Extract the [X, Y] coordinate from the center of the cell holding the provided text.  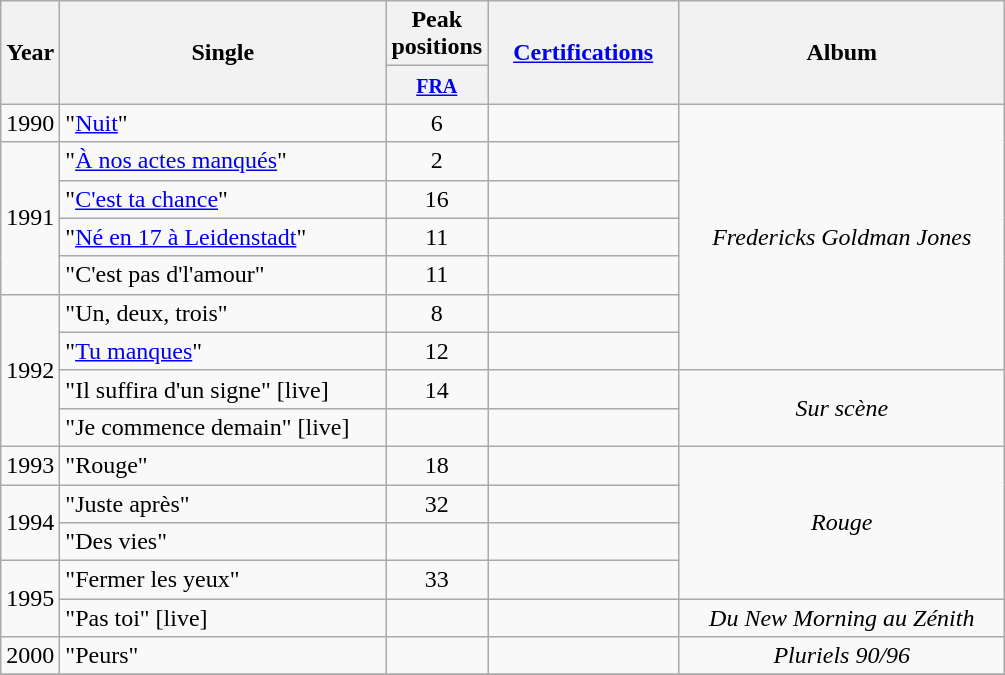
"Il suffira d'un signe" [live] [223, 389]
Fredericks Goldman Jones [842, 237]
14 [437, 389]
"Pas toi" [live] [223, 618]
"Un, deux, trois" [223, 313]
"Fermer les yeux" [223, 580]
1994 [30, 522]
8 [437, 313]
16 [437, 199]
1993 [30, 465]
"C'est pas d'l'amour" [223, 275]
"Juste après" [223, 503]
1992 [30, 370]
2 [437, 161]
"À nos actes manqués" [223, 161]
6 [437, 123]
"Né en 17 à Leidenstadt" [223, 237]
Album [842, 52]
Single [223, 52]
Certifications [584, 52]
FRA [437, 85]
1991 [30, 218]
Rouge [842, 522]
"Des vies" [223, 542]
2000 [30, 656]
Pluriels 90/96 [842, 656]
"C'est ta chance" [223, 199]
"Nuit" [223, 123]
"Rouge" [223, 465]
33 [437, 580]
Sur scène [842, 408]
Du New Morning au Zénith [842, 618]
"Peurs" [223, 656]
1995 [30, 599]
1990 [30, 123]
Year [30, 52]
32 [437, 503]
18 [437, 465]
Peak positions [437, 34]
12 [437, 351]
"Je commence demain" [live] [223, 427]
"Tu manques" [223, 351]
